For the text-containing cell, return its midpoint in (X, Y) coordinate format. 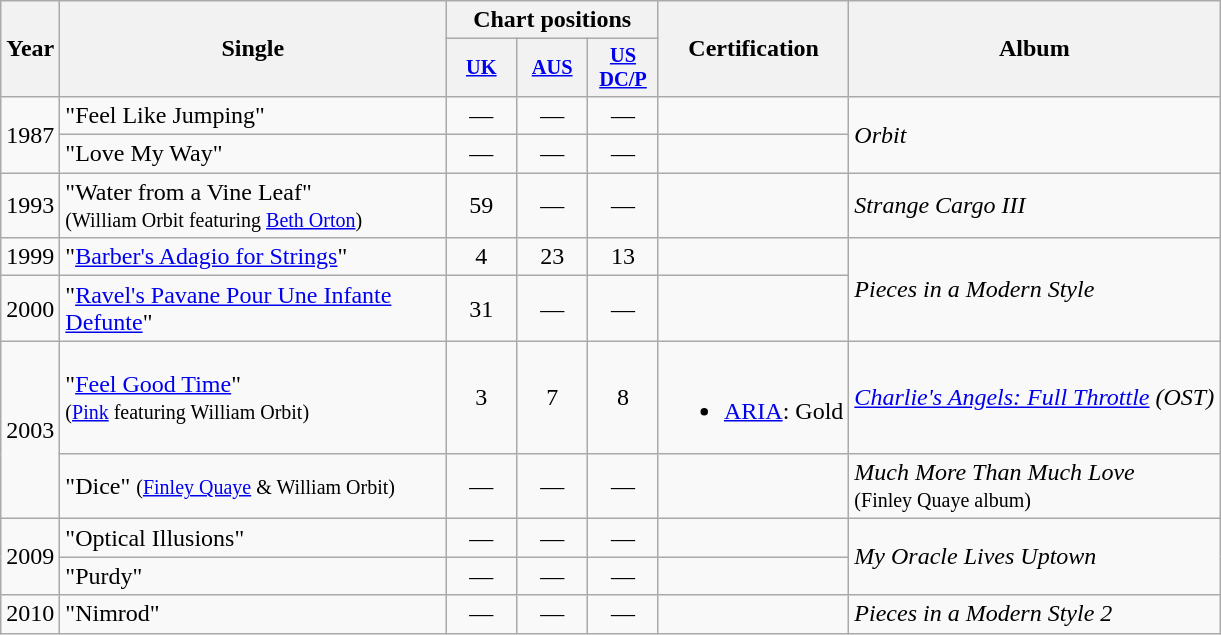
31 (482, 308)
"Ravel's Pavane Pour Une Infante Defunte" (253, 308)
Charlie's Angels: Full Throttle (OST) (1034, 398)
2009 (30, 557)
UK (482, 68)
1987 (30, 134)
Year (30, 49)
Chart positions (552, 20)
7 (552, 398)
"Dice" (Finley Quaye & William Orbit) (253, 486)
US DC/P (624, 68)
1993 (30, 206)
"Love My Way" (253, 154)
Pieces in a Modern Style 2 (1034, 614)
AUS (552, 68)
Album (1034, 49)
My Oracle Lives Uptown (1034, 557)
"Purdy" (253, 576)
"Optical Illusions" (253, 538)
"Feel Good Time" (Pink featuring William Orbit) (253, 398)
Orbit (1034, 134)
23 (552, 257)
Much More Than Much Love (Finley Quaye album) (1034, 486)
4 (482, 257)
2000 (30, 308)
ARIA: Gold (753, 398)
Pieces in a Modern Style (1034, 290)
"Feel Like Jumping" (253, 115)
13 (624, 257)
"Water from a Vine Leaf" (William Orbit featuring Beth Orton) (253, 206)
Strange Cargo III (1034, 206)
Single (253, 49)
1999 (30, 257)
2010 (30, 614)
2003 (30, 430)
59 (482, 206)
"Nimrod" (253, 614)
8 (624, 398)
Certification (753, 49)
3 (482, 398)
"Barber's Adagio for Strings" (253, 257)
